Return [X, Y] of the center of cell containing provided text 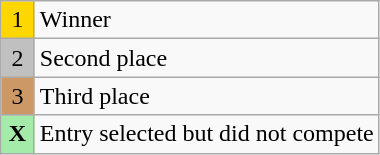
Winner [206, 20]
Third place [206, 96]
3 [18, 96]
Entry selected but did not compete [206, 134]
X [18, 134]
Second place [206, 58]
2 [18, 58]
1 [18, 20]
